Return [x, y] of the center of cell containing provided text 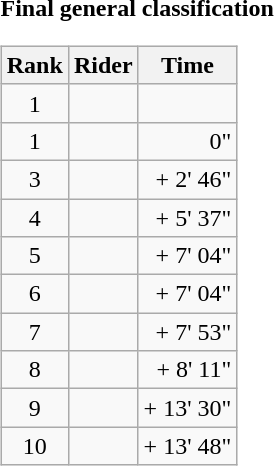
+ 8' 11" [188, 370]
4 [34, 217]
Rider [103, 65]
Rank [34, 65]
9 [34, 408]
7 [34, 332]
+ 7' 53" [188, 332]
10 [34, 446]
8 [34, 370]
+ 2' 46" [188, 179]
5 [34, 256]
+ 13' 30" [188, 408]
6 [34, 294]
0" [188, 141]
+ 13' 48" [188, 446]
Time [188, 65]
3 [34, 179]
+ 5' 37" [188, 217]
